Locate the cell with the specified text and output its (X, Y) center coordinate. 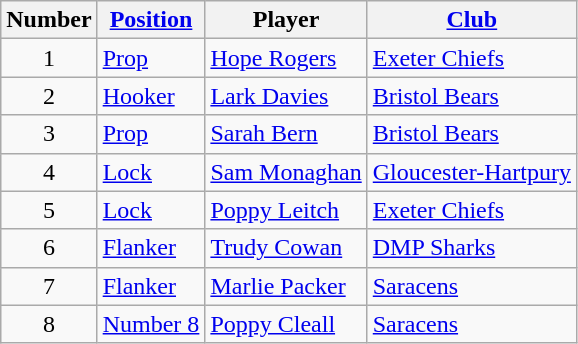
8 (49, 324)
Sam Monaghan (286, 172)
Club (472, 20)
Gloucester-Hartpury (472, 172)
Poppy Leitch (286, 210)
Lark Davies (286, 96)
5 (49, 210)
Player (286, 20)
Hooker (151, 96)
4 (49, 172)
Hope Rogers (286, 58)
3 (49, 134)
Marlie Packer (286, 286)
7 (49, 286)
Position (151, 20)
Number 8 (151, 324)
6 (49, 248)
Sarah Bern (286, 134)
1 (49, 58)
2 (49, 96)
Poppy Cleall (286, 324)
Trudy Cowan (286, 248)
Number (49, 20)
DMP Sharks (472, 248)
